Return (X, Y) of the center of cell containing provided text 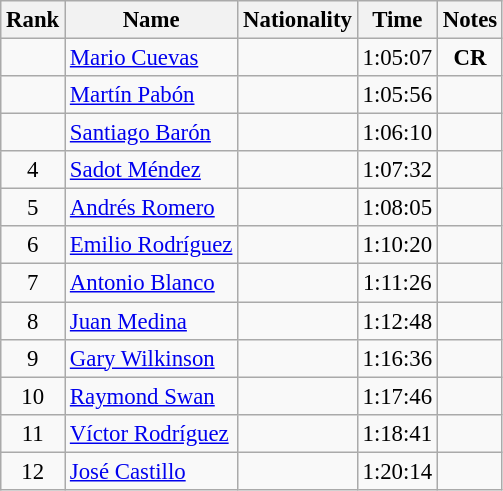
CR (470, 58)
1:17:46 (397, 396)
4 (33, 170)
Nationality (298, 20)
Name (152, 20)
1:18:41 (397, 433)
5 (33, 208)
1:05:56 (397, 95)
1:10:20 (397, 245)
11 (33, 433)
1:06:10 (397, 133)
Víctor Rodríguez (152, 433)
Andrés Romero (152, 208)
6 (33, 245)
Martín Pabón (152, 95)
Gary Wilkinson (152, 358)
8 (33, 321)
1:05:07 (397, 58)
Notes (470, 20)
José Castillo (152, 471)
1:16:36 (397, 358)
Santiago Barón (152, 133)
1:12:48 (397, 321)
9 (33, 358)
1:11:26 (397, 283)
Rank (33, 20)
Raymond Swan (152, 396)
1:20:14 (397, 471)
Antonio Blanco (152, 283)
Time (397, 20)
1:08:05 (397, 208)
10 (33, 396)
12 (33, 471)
7 (33, 283)
1:07:32 (397, 170)
Emilio Rodríguez (152, 245)
Juan Medina (152, 321)
Mario Cuevas (152, 58)
Sadot Méndez (152, 170)
